Determine the (X, Y) coordinate at the center of the cell enclosing the given text.  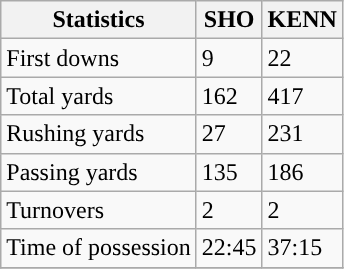
SHO (229, 20)
22:45 (229, 248)
Rushing yards (99, 134)
Passing yards (99, 172)
186 (302, 172)
Turnovers (99, 210)
9 (229, 58)
First downs (99, 58)
162 (229, 96)
Statistics (99, 20)
27 (229, 134)
KENN (302, 20)
Time of possession (99, 248)
22 (302, 58)
417 (302, 96)
Total yards (99, 96)
37:15 (302, 248)
135 (229, 172)
231 (302, 134)
